For the text-containing cell, return its midpoint in (X, Y) coordinate format. 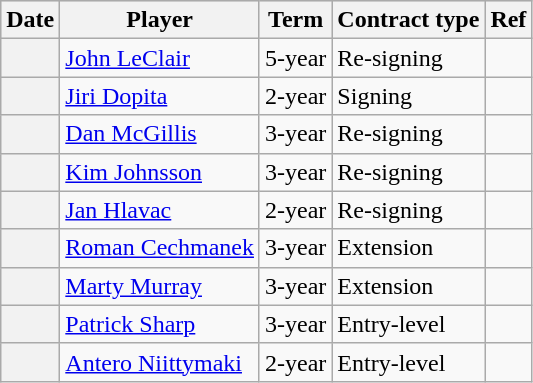
Jiri Dopita (160, 96)
Contract type (408, 20)
Dan McGillis (160, 134)
Kim Johnsson (160, 172)
Signing (408, 96)
Antero Niittymaki (160, 362)
Patrick Sharp (160, 324)
Marty Murray (160, 286)
Date (30, 20)
Term (295, 20)
5-year (295, 58)
John LeClair (160, 58)
Ref (508, 20)
Roman Cechmanek (160, 248)
Jan Hlavac (160, 210)
Player (160, 20)
